Return the [x, y] coordinate for the center point of the cell that contains the specified text.  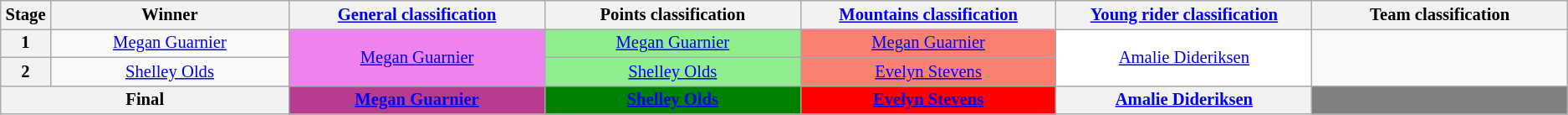
Mountains classification [928, 14]
Points classification [672, 14]
General classification [417, 14]
Final [146, 100]
Young rider classification [1184, 14]
Stage [26, 14]
Winner [169, 14]
Team classification [1440, 14]
1 [26, 43]
2 [26, 71]
